Return [x, y] of the center of cell containing provided text 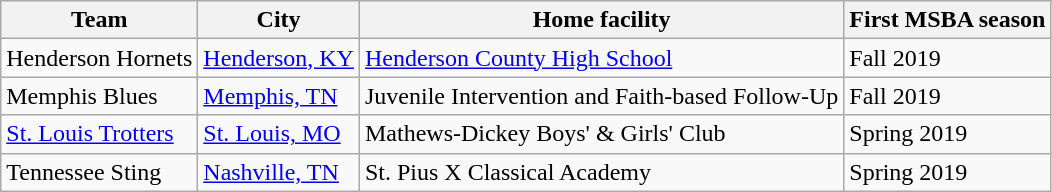
Juvenile Intervention and Faith-based Follow-Up [601, 96]
Henderson, KY [279, 58]
First MSBA season [948, 20]
Home facility [601, 20]
Memphis, TN [279, 96]
St. Louis Trotters [100, 134]
Nashville, TN [279, 172]
Team [100, 20]
Tennessee Sting [100, 172]
Henderson Hornets [100, 58]
St. Pius X Classical Academy [601, 172]
City [279, 20]
Memphis Blues [100, 96]
Mathews-Dickey Boys' & Girls' Club [601, 134]
Henderson County High School [601, 58]
St. Louis, MO [279, 134]
